Find where the given text appears and provide that cell's center as [X, Y] coordinate. 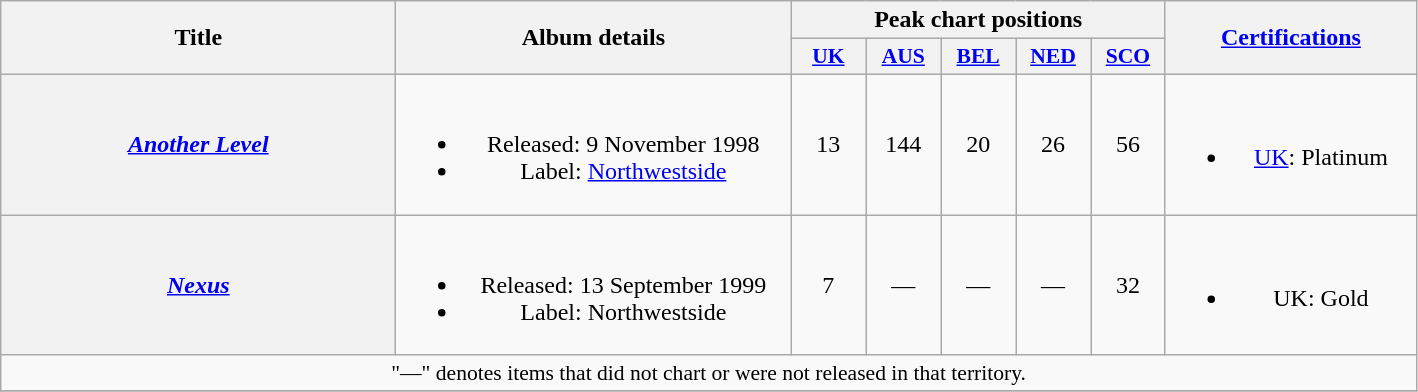
13 [828, 144]
Another Level [198, 144]
Album details [594, 38]
UK: Gold [1290, 284]
32 [1128, 284]
Peak chart positions [978, 20]
AUS [904, 57]
56 [1128, 144]
UK: Platinum [1290, 144]
Nexus [198, 284]
BEL [978, 57]
UK [828, 57]
144 [904, 144]
SCO [1128, 57]
7 [828, 284]
20 [978, 144]
"—" denotes items that did not chart or were not released in that territory. [709, 373]
Certifications [1290, 38]
Released: 9 November 1998Label: Northwestside [594, 144]
NED [1054, 57]
26 [1054, 144]
Released: 13 September 1999Label: Northwestside [594, 284]
Title [198, 38]
